Return (x, y) of the center of cell containing provided text 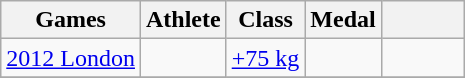
Athlete (183, 20)
+75 kg (266, 58)
2012 London (71, 58)
Medal (343, 20)
Class (266, 20)
Games (71, 20)
